Determine the (X, Y) coordinate at the center of the cell enclosing the given text.  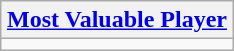
Most Valuable Player (116, 20)
